Return (X, Y) of the center of cell containing provided text 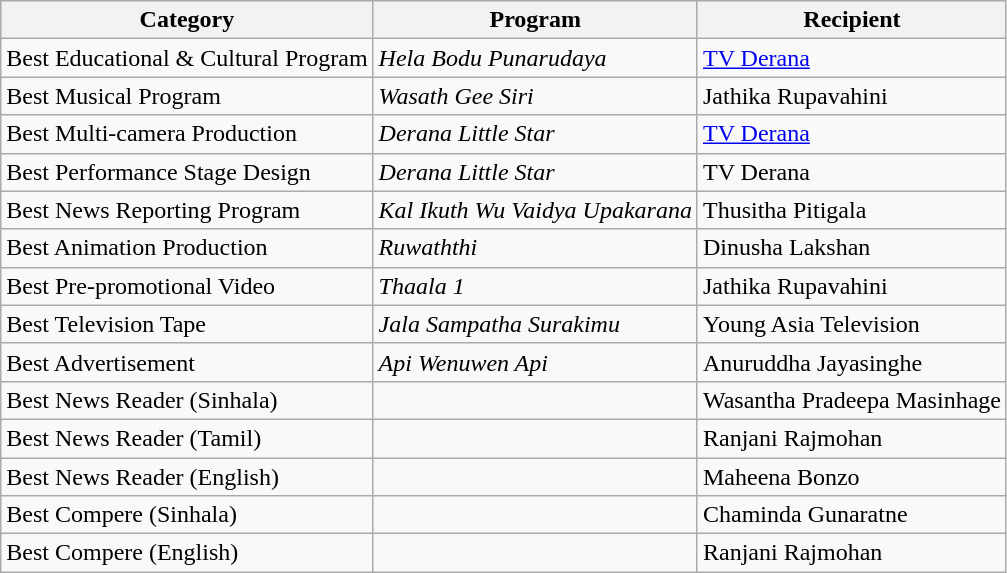
Best News Reader (Sinhala) (187, 400)
Ruwaththi (535, 248)
Program (535, 20)
Young Asia Television (852, 324)
Best News Reporting Program (187, 210)
Jala Sampatha Surakimu (535, 324)
Category (187, 20)
Best News Reader (English) (187, 477)
Best Musical Program (187, 96)
Best Educational & Cultural Program (187, 58)
Kal Ikuth Wu Vaidya Upakarana (535, 210)
Thusitha Pitigala (852, 210)
Hela Bodu Punarudaya (535, 58)
Anuruddha Jayasinghe (852, 362)
Best News Reader (Tamil) (187, 438)
Best Television Tape (187, 324)
Maheena Bonzo (852, 477)
Dinusha Lakshan (852, 248)
Chaminda Gunaratne (852, 515)
Wasath Gee Siri (535, 96)
Best Multi-camera Production (187, 134)
Best Pre-promotional Video (187, 286)
Best Animation Production (187, 248)
Best Performance Stage Design (187, 172)
Best Advertisement (187, 362)
Wasantha Pradeepa Masinhage (852, 400)
Thaala 1 (535, 286)
Api Wenuwen Api (535, 362)
Best Compere (English) (187, 553)
Recipient (852, 20)
Best Compere (Sinhala) (187, 515)
